Locate the cell with the specified text and output its [x, y] center coordinate. 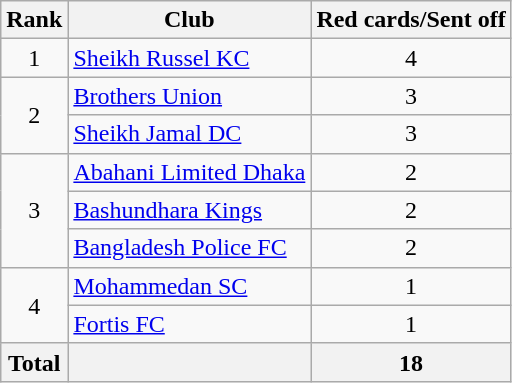
Red cards/Sent off [411, 20]
18 [411, 362]
Total [34, 362]
Mohammedan SC [190, 286]
Sheikh Jamal DC [190, 134]
Fortis FC [190, 324]
Club [190, 20]
Bashundhara Kings [190, 210]
Abahani Limited Dhaka [190, 172]
Sheikh Russel KC [190, 58]
Brothers Union [190, 96]
Bangladesh Police FC [190, 248]
Rank [34, 20]
